Determine the (X, Y) coordinate at the center of the cell enclosing the given text.  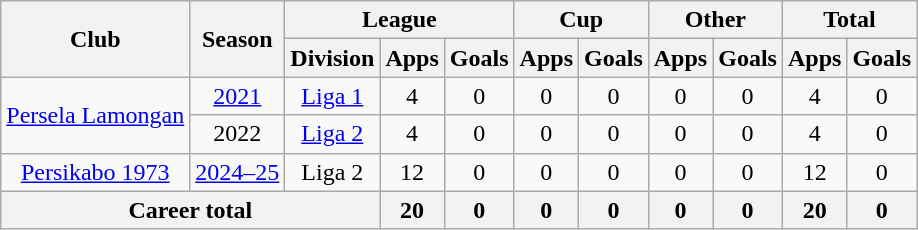
Division (332, 58)
Total (849, 20)
2021 (238, 96)
Season (238, 39)
Persela Lamongan (96, 115)
Club (96, 39)
League (400, 20)
Other (715, 20)
Career total (190, 210)
Persikabo 1973 (96, 172)
Cup (581, 20)
Liga 1 (332, 96)
2024–25 (238, 172)
2022 (238, 134)
